From the cell containing the given text, extract its center point as [X, Y] coordinate. 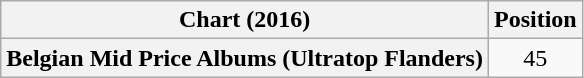
Chart (2016) [245, 20]
Belgian Mid Price Albums (Ultratop Flanders) [245, 58]
Position [535, 20]
45 [535, 58]
